Provide the (x, y) coordinate of the cell's center where the given text is located.  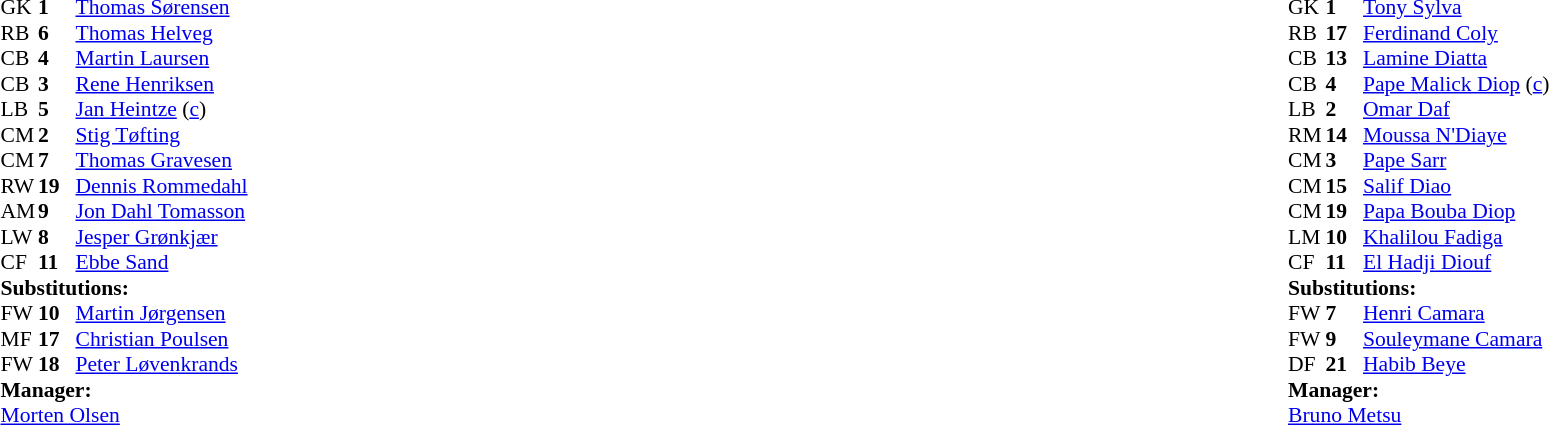
DF (1307, 365)
Khalilou Fadiga (1456, 237)
Henri Camara (1456, 313)
14 (1345, 135)
Ferdinand Coly (1456, 33)
RW (19, 186)
RM (1307, 135)
MF (19, 339)
Souleymane Camara (1456, 339)
LM (1307, 237)
Christian Poulsen (162, 339)
5 (57, 109)
Ebbe Sand (162, 263)
Peter Løvenkrands (162, 365)
18 (57, 365)
Thomas Helveg (162, 33)
Martin Laursen (162, 59)
21 (1345, 365)
13 (1345, 59)
AM (19, 211)
Habib Beye (1456, 365)
Martin Jørgensen (162, 313)
Jon Dahl Tomasson (162, 211)
Jan Heintze (c) (162, 109)
Lamine Diatta (1456, 59)
Salif Diao (1456, 186)
Papa Bouba Diop (1456, 211)
Rene Henriksen (162, 84)
Pape Sarr (1456, 161)
8 (57, 237)
LW (19, 237)
Jesper Grønkjær (162, 237)
15 (1345, 186)
Thomas Gravesen (162, 161)
Dennis Rommedahl (162, 186)
6 (57, 33)
Moussa N'Diaye (1456, 135)
Omar Daf (1456, 109)
El Hadji Diouf (1456, 263)
Pape Malick Diop (c) (1456, 84)
Stig Tøfting (162, 135)
